For the text-containing cell, return its midpoint in [x, y] coordinate format. 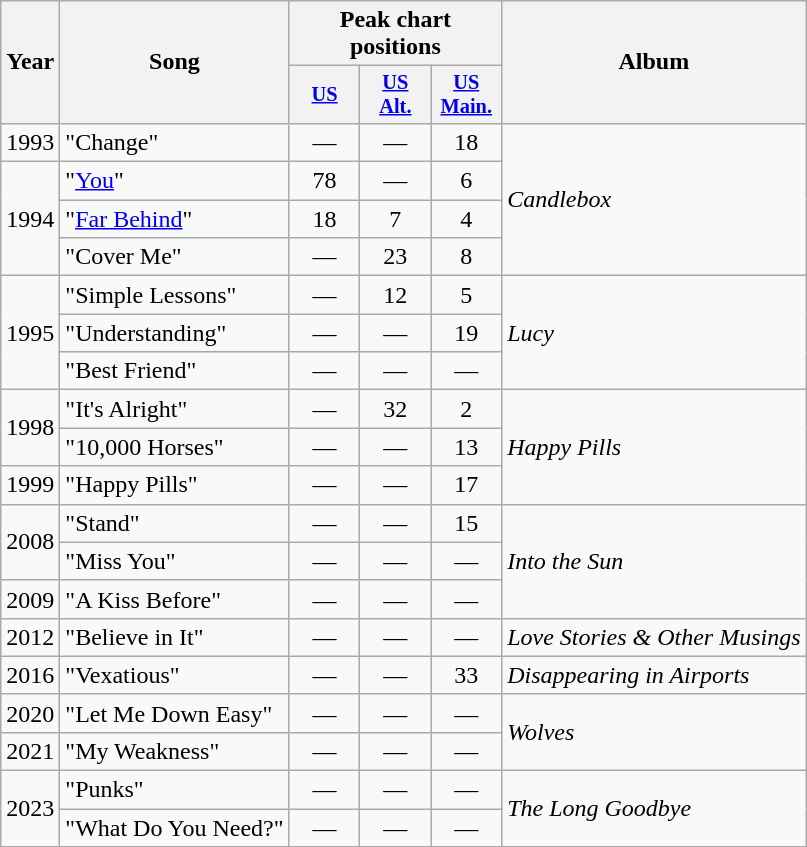
1993 [30, 142]
Disappearing in Airports [654, 675]
Into the Sun [654, 561]
"Miss You" [174, 561]
13 [466, 447]
"Vexatious" [174, 675]
4 [466, 219]
Album [654, 62]
1995 [30, 333]
"It's Alright" [174, 409]
"What Do You Need?" [174, 828]
1994 [30, 219]
32 [396, 409]
"10,000 Horses" [174, 447]
8 [466, 257]
"Happy Pills" [174, 485]
USAlt. [396, 95]
Wolves [654, 732]
"Simple Lessons" [174, 295]
"My Weakness" [174, 751]
"Understanding" [174, 333]
"Best Friend" [174, 371]
15 [466, 523]
78 [324, 181]
Lucy [654, 333]
USMain. [466, 95]
"Far Behind" [174, 219]
2009 [30, 599]
2020 [30, 713]
Song [174, 62]
1998 [30, 428]
2 [466, 409]
Year [30, 62]
33 [466, 675]
2023 [30, 809]
Happy Pills [654, 447]
"You" [174, 181]
23 [396, 257]
5 [466, 295]
7 [396, 219]
"Believe in It" [174, 637]
6 [466, 181]
"Cover Me" [174, 257]
Candlebox [654, 199]
"Stand" [174, 523]
12 [396, 295]
1999 [30, 485]
"Punks" [174, 790]
19 [466, 333]
US [324, 95]
2021 [30, 751]
Peak chart positions [396, 34]
The Long Goodbye [654, 809]
17 [466, 485]
Love Stories & Other Musings [654, 637]
"Let Me Down Easy" [174, 713]
2008 [30, 542]
"Change" [174, 142]
2012 [30, 637]
2016 [30, 675]
"A Kiss Before" [174, 599]
